For the text-containing cell, return its midpoint in [X, Y] coordinate format. 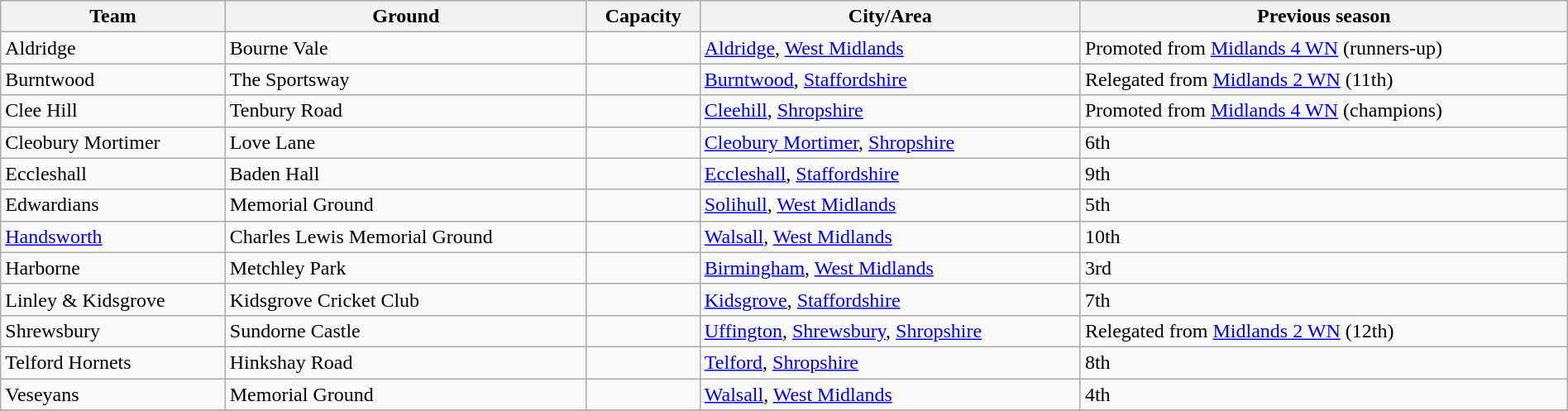
Promoted from Midlands 4 WN (champions) [1323, 111]
Hinkshay Road [405, 362]
9th [1323, 174]
Tenbury Road [405, 111]
Kidsgrove Cricket Club [405, 299]
8th [1323, 362]
Birmingham, West Midlands [890, 268]
7th [1323, 299]
Kidsgrove, Staffordshire [890, 299]
Previous season [1323, 17]
Solihull, West Midlands [890, 205]
6th [1323, 142]
Telford Hornets [113, 362]
4th [1323, 394]
Linley & Kidsgrove [113, 299]
5th [1323, 205]
Love Lane [405, 142]
Veseyans [113, 394]
Promoted from Midlands 4 WN (runners-up) [1323, 48]
Baden Hall [405, 174]
Aldridge, West Midlands [890, 48]
Aldridge [113, 48]
Relegated from Midlands 2 WN (11th) [1323, 79]
Charles Lewis Memorial Ground [405, 237]
Clee Hill [113, 111]
Harborne [113, 268]
Bourne Vale [405, 48]
Shrewsbury [113, 331]
Burntwood [113, 79]
Handsworth [113, 237]
Team [113, 17]
Uffington, Shrewsbury, Shropshire [890, 331]
Capacity [643, 17]
Burntwood, Staffordshire [890, 79]
10th [1323, 237]
Relegated from Midlands 2 WN (12th) [1323, 331]
Cleobury Mortimer [113, 142]
Sundorne Castle [405, 331]
Eccleshall [113, 174]
Ground [405, 17]
Eccleshall, Staffordshire [890, 174]
Telford, Shropshire [890, 362]
3rd [1323, 268]
City/Area [890, 17]
Cleobury Mortimer, Shropshire [890, 142]
Metchley Park [405, 268]
Edwardians [113, 205]
Cleehill, Shropshire [890, 111]
The Sportsway [405, 79]
